Pinpoint the cell where the given text exists, returning its (x, y) midpoint coordinate. 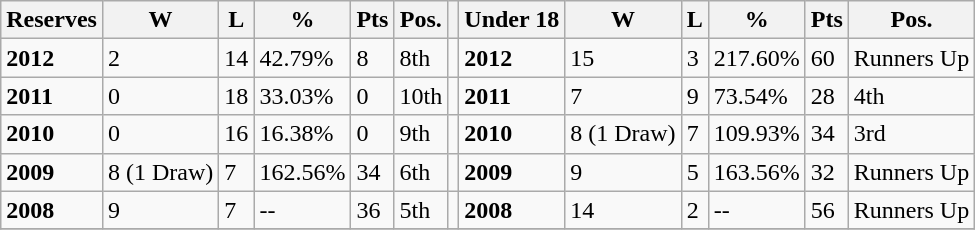
36 (372, 210)
10th (421, 96)
162.56% (302, 172)
18 (236, 96)
15 (623, 58)
163.56% (756, 172)
28 (826, 96)
8 (372, 58)
3rd (911, 134)
16.38% (302, 134)
73.54% (756, 96)
33.03% (302, 96)
8th (421, 58)
109.93% (756, 134)
9th (421, 134)
5th (421, 210)
4th (911, 96)
32 (826, 172)
217.60% (756, 58)
Reserves (52, 20)
42.79% (302, 58)
6th (421, 172)
5 (694, 172)
56 (826, 210)
3 (694, 58)
60 (826, 58)
16 (236, 134)
Under 18 (512, 20)
